For the text-containing cell, return its midpoint in [X, Y] coordinate format. 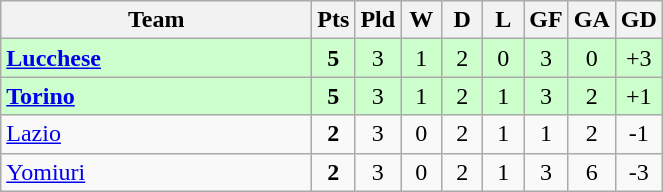
GA [592, 20]
6 [592, 172]
-1 [638, 134]
+3 [638, 58]
+1 [638, 96]
GF [546, 20]
Pld [378, 20]
L [504, 20]
D [462, 20]
-3 [638, 172]
Team [156, 20]
Yomiuri [156, 172]
Pts [334, 20]
W [422, 20]
Lucchese [156, 58]
GD [638, 20]
Torino [156, 96]
Lazio [156, 134]
